Capture the cell that displays the provided text and extract its [x, y] central coordinate. 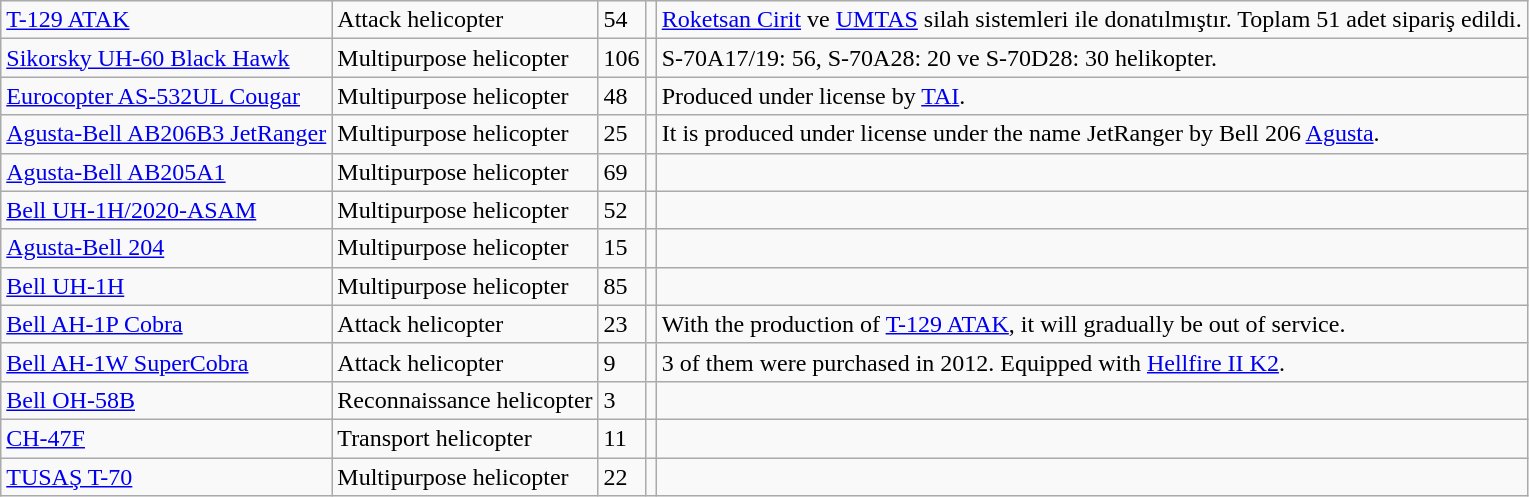
Bell UH-1H/2020-ASAM [166, 210]
69 [622, 172]
9 [622, 362]
With the production of T-129 ATAK, it will gradually be out of service. [1092, 324]
Bell OH-58B [166, 400]
23 [622, 324]
Bell AH-1P Cobra [166, 324]
48 [622, 96]
T-129 ATAK [166, 20]
Eurocopter AS-532UL Cougar [166, 96]
106 [622, 58]
11 [622, 438]
Agusta-Bell 204 [166, 248]
3 [622, 400]
25 [622, 134]
Roketsan Cirit ve UMTAS silah sistemleri ile donatılmıştır. Toplam 51 adet sipariş edildi. [1092, 20]
S-70A17/19: 56, S-70A28: 20 ve S-70D28: 30 helikopter. [1092, 58]
Reconnaissance helicopter [465, 400]
CH-47F [166, 438]
Agusta-Bell AB205A1 [166, 172]
22 [622, 477]
3 of them were purchased in 2012. Equipped with Hellfire II K2. [1092, 362]
Agusta-Bell AB206B3 JetRanger [166, 134]
Produced under license by TAI. [1092, 96]
Transport helicopter [465, 438]
85 [622, 286]
Sikorsky UH-60 Black Hawk [166, 58]
It is produced under license under the name JetRanger by Bell 206 Agusta. [1092, 134]
Bell UH-1H [166, 286]
52 [622, 210]
TUSAŞ T-70 [166, 477]
Bell AH-1W SuperCobra [166, 362]
54 [622, 20]
15 [622, 248]
